Pinpoint the cell where the given text exists, returning its (x, y) midpoint coordinate. 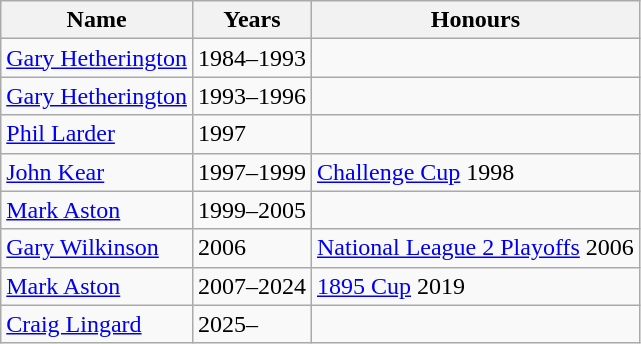
1997–1999 (252, 172)
Years (252, 20)
National League 2 Playoffs 2006 (475, 248)
1999–2005 (252, 210)
Phil Larder (97, 134)
Gary Wilkinson (97, 248)
Craig Lingard (97, 324)
2007–2024 (252, 286)
2006 (252, 248)
John Kear (97, 172)
2025– (252, 324)
1993–1996 (252, 96)
1984–1993 (252, 58)
1895 Cup 2019 (475, 286)
Challenge Cup 1998 (475, 172)
Name (97, 20)
Honours (475, 20)
1997 (252, 134)
